Return (X, Y) of the center of cell containing provided text 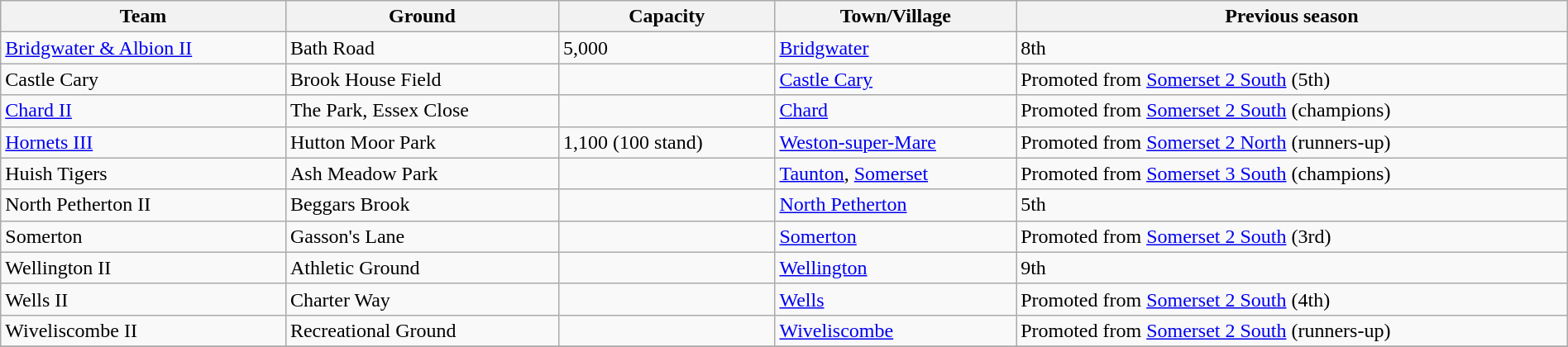
North Petherton (896, 205)
Capacity (667, 17)
Bridgwater & Albion II (144, 48)
Wellington (896, 268)
Promoted from Somerset 2 North (runners-up) (1292, 142)
Town/Village (896, 17)
5,000 (667, 48)
Promoted from Somerset 2 South (runners-up) (1292, 330)
8th (1292, 48)
5th (1292, 205)
Gasson's Lane (422, 236)
Brook House Field (422, 79)
Previous season (1292, 17)
Taunton, Somerset (896, 173)
9th (1292, 268)
Beggars Brook (422, 205)
Charter Way (422, 299)
Wiveliscombe II (144, 330)
Ash Meadow Park (422, 173)
Athletic Ground (422, 268)
Huish Tigers (144, 173)
Promoted from Somerset 2 South (3rd) (1292, 236)
Wellington II (144, 268)
Promoted from Somerset 2 South (champions) (1292, 111)
Promoted from Somerset 2 South (5th) (1292, 79)
1,100 (100 stand) (667, 142)
North Petherton II (144, 205)
Weston-super-Mare (896, 142)
Team (144, 17)
Hornets III (144, 142)
Wiveliscombe (896, 330)
Chard II (144, 111)
Chard (896, 111)
Promoted from Somerset 2 South (4th) (1292, 299)
Ground (422, 17)
The Park, Essex Close (422, 111)
Hutton Moor Park (422, 142)
Wells II (144, 299)
Bridgwater (896, 48)
Wells (896, 299)
Bath Road (422, 48)
Recreational Ground (422, 330)
Promoted from Somerset 3 South (champions) (1292, 173)
